Pinpoint the cell where the given text exists, returning its [X, Y] midpoint coordinate. 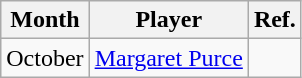
October [45, 58]
Margaret Purce [168, 58]
Month [45, 20]
Ref. [274, 20]
Player [168, 20]
